Return the (x, y) coordinate for the center point of the cell that contains the specified text.  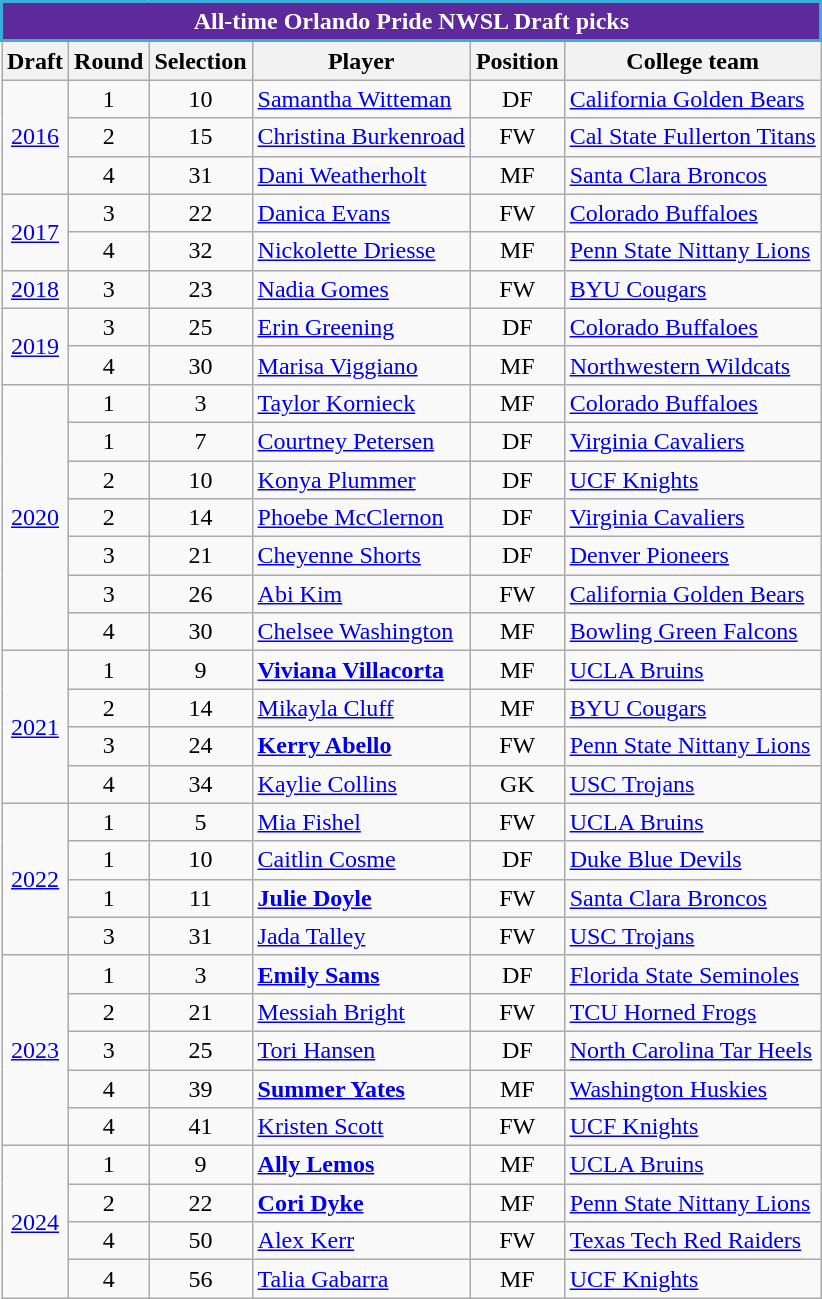
Position (517, 60)
Florida State Seminoles (692, 974)
50 (200, 1241)
TCU Horned Frogs (692, 1012)
Denver Pioneers (692, 556)
Draft (36, 60)
Mikayla Cluff (361, 708)
Cheyenne Shorts (361, 556)
Christina Burkenroad (361, 137)
2024 (36, 1222)
Viviana Villacorta (361, 670)
Marisa Viggiano (361, 365)
Konya Plummer (361, 479)
2023 (36, 1050)
Nickolette Driesse (361, 251)
Northwestern Wildcats (692, 365)
Duke Blue Devils (692, 860)
23 (200, 289)
Emily Sams (361, 974)
All-time Orlando Pride NWSL Draft picks (412, 22)
Selection (200, 60)
Texas Tech Red Raiders (692, 1241)
41 (200, 1127)
Dani Weatherholt (361, 175)
Chelsee Washington (361, 632)
2020 (36, 517)
Courtney Petersen (361, 441)
39 (200, 1089)
GK (517, 784)
Kerry Abello (361, 746)
Danica Evans (361, 213)
Ally Lemos (361, 1165)
26 (200, 594)
Samantha Witteman (361, 99)
24 (200, 746)
Abi Kim (361, 594)
Cal State Fullerton Titans (692, 137)
Phoebe McClernon (361, 518)
Player (361, 60)
Washington Huskies (692, 1089)
Messiah Bright (361, 1012)
Kristen Scott (361, 1127)
Bowling Green Falcons (692, 632)
North Carolina Tar Heels (692, 1050)
32 (200, 251)
Julie Doyle (361, 898)
Taylor Kornieck (361, 403)
2018 (36, 289)
Erin Greening (361, 327)
Alex Kerr (361, 1241)
2021 (36, 727)
Summer Yates (361, 1089)
Cori Dyke (361, 1203)
Kaylie Collins (361, 784)
Jada Talley (361, 936)
2017 (36, 232)
Round (109, 60)
Talia Gabarra (361, 1279)
7 (200, 441)
56 (200, 1279)
5 (200, 822)
15 (200, 137)
2022 (36, 879)
34 (200, 784)
College team (692, 60)
Caitlin Cosme (361, 860)
Tori Hansen (361, 1050)
Nadia Gomes (361, 289)
11 (200, 898)
Mia Fishel (361, 822)
2016 (36, 137)
2019 (36, 346)
